Locate the cell with the specified text and output its (x, y) center coordinate. 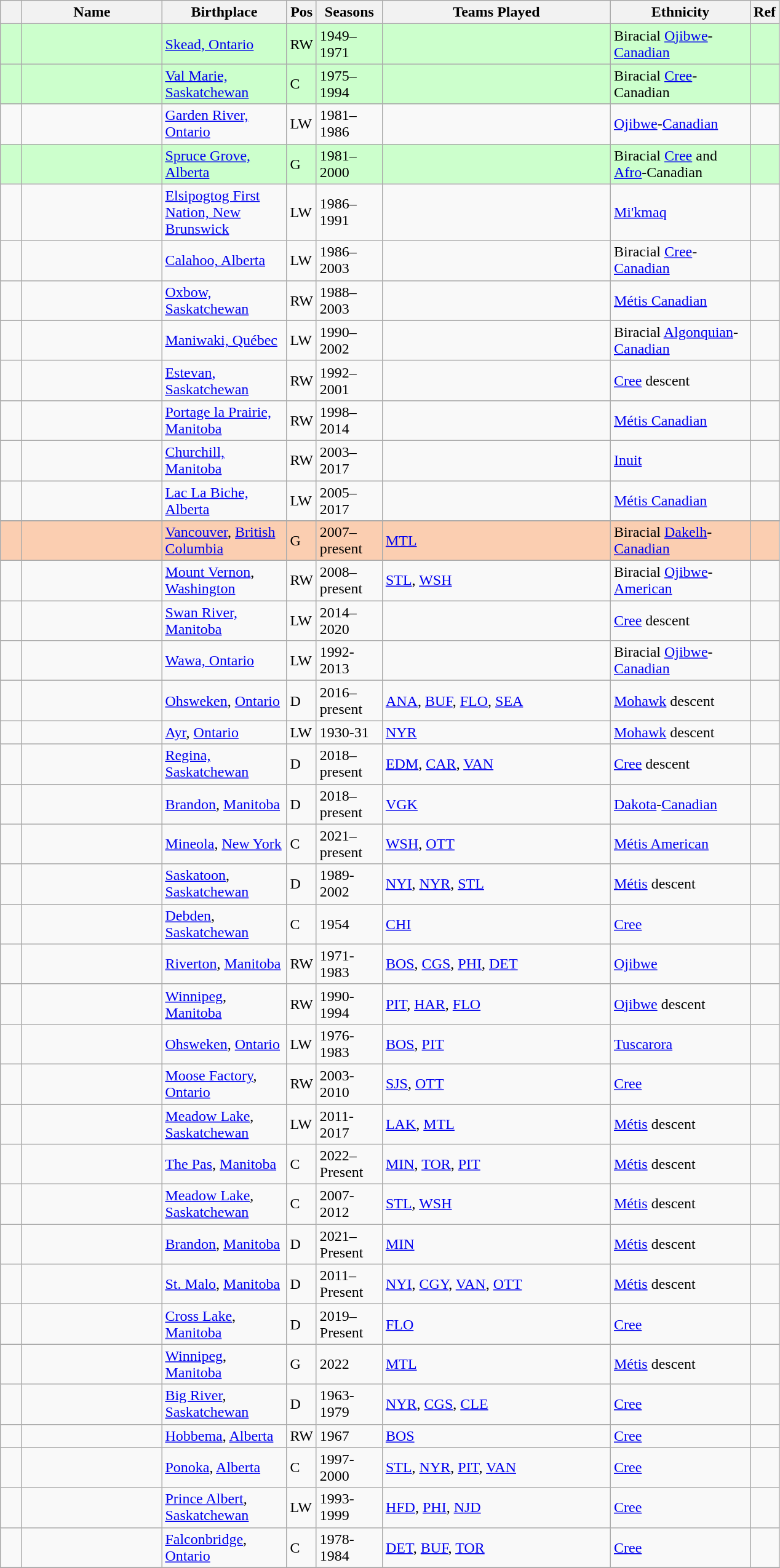
Prince Albert, Saskatchewan (224, 1508)
2021–present (349, 844)
Teams Played (496, 12)
Elsipogtog First Nation, New Brunswick (224, 212)
Dakota-Canadian (680, 804)
HFD, PHI, NJD (496, 1508)
1963-1979 (349, 1404)
Name (92, 12)
2014–2020 (349, 621)
Biracial Dakelh-Canadian (680, 541)
1988–2003 (349, 300)
Pos (301, 12)
2016–present (349, 701)
Mi'kmaq (680, 212)
2011–Present (349, 1284)
Hobbema, Alberta (224, 1436)
FLO (496, 1324)
1976-1983 (349, 1044)
Mineola, New York (224, 844)
BOS, PIT (496, 1044)
Ayr, Ontario (224, 732)
1998–2014 (349, 421)
Wawa, Ontario (224, 660)
STL, NYR, PIT, VAN (496, 1467)
NYI, NYR, STL (496, 884)
Biracial Ojibwe-American (680, 580)
Inuit (680, 460)
Métis American (680, 844)
1930-31 (349, 732)
1997-2000 (349, 1467)
Falconbridge, Ontario (224, 1547)
WSH, OTT (496, 844)
Swan River, Manitoba (224, 621)
1990-1994 (349, 1004)
2022 (349, 1364)
1989-2002 (349, 884)
2019–Present (349, 1324)
1990–2002 (349, 341)
Estevan, Saskatchewan (224, 380)
2011-2017 (349, 1124)
1993-1999 (349, 1508)
Portage la Prairie, Manitoba (224, 421)
1967 (349, 1436)
EDM, CAR, VAN (496, 764)
1981–2000 (349, 164)
SJS, OTT (496, 1083)
Lac La Biche, Alberta (224, 501)
1949–1971 (349, 44)
Churchill, Manitoba (224, 460)
Maniwaki, Québec (224, 341)
Debden, Saskatchewan (224, 924)
Ponoka, Alberta (224, 1467)
1981–1986 (349, 124)
CHI (496, 924)
VGK (496, 804)
Garden River, Ontario (224, 124)
Val Marie, Saskatchewan (224, 84)
Cross Lake, Manitoba (224, 1324)
1986–1991 (349, 212)
MIN (496, 1245)
BOS (496, 1436)
2022–Present (349, 1165)
BOS, CGS, PHI, DET (496, 964)
2005–2017 (349, 501)
DET, BUF, TOR (496, 1547)
PIT, HAR, FLO (496, 1004)
2007-2012 (349, 1204)
Spruce Grove, Alberta (224, 164)
1992-2013 (349, 660)
2008–present (349, 580)
NYI, CGY, VAN, OTT (496, 1284)
Ojibwe descent (680, 1004)
Moose Factory, Ontario (224, 1083)
St. Malo, Manitoba (224, 1284)
Biracial Cree and Afro-Canadian (680, 164)
Tuscarora (680, 1044)
1954 (349, 924)
Saskatoon, Saskatchewan (224, 884)
Riverton, Manitoba (224, 964)
2003-2010 (349, 1083)
Ojibwe (680, 964)
Calahoo, Alberta (224, 261)
Ref (765, 12)
1986–2003 (349, 261)
Big River, Saskatchewan (224, 1404)
ANA, BUF, FLO, SEA (496, 701)
MIN, TOR, PIT (496, 1165)
Biracial Algonquian-Canadian (680, 341)
Seasons (349, 12)
2003–2017 (349, 460)
Ojibwe-Canadian (680, 124)
Vancouver, British Columbia (224, 541)
LAK, MTL (496, 1124)
1971-1983 (349, 964)
Ethnicity (680, 12)
NYR, CGS, CLE (496, 1404)
1992–2001 (349, 380)
1978-1984 (349, 1547)
2007–present (349, 541)
Mount Vernon, Washington (224, 580)
NYR (496, 732)
Oxbow, Saskatchewan (224, 300)
Skead, Ontario (224, 44)
Birthplace (224, 12)
The Pas, Manitoba (224, 1165)
Regina, Saskatchewan (224, 764)
2021–Present (349, 1245)
1975–1994 (349, 84)
